Search for the cell housing the specified text and yield its (X, Y) center coordinate. 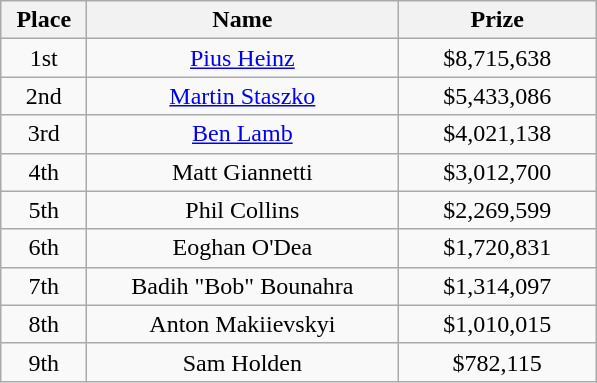
Anton Makiievskyi (242, 324)
Badih "Bob" Bounahra (242, 286)
7th (44, 286)
3rd (44, 134)
5th (44, 210)
Eoghan O'Dea (242, 248)
6th (44, 248)
Name (242, 20)
$2,269,599 (498, 210)
9th (44, 362)
2nd (44, 96)
$1,314,097 (498, 286)
Place (44, 20)
4th (44, 172)
Martin Staszko (242, 96)
Ben Lamb (242, 134)
Pius Heinz (242, 58)
1st (44, 58)
Prize (498, 20)
$1,010,015 (498, 324)
$782,115 (498, 362)
Sam Holden (242, 362)
Phil Collins (242, 210)
8th (44, 324)
$4,021,138 (498, 134)
$8,715,638 (498, 58)
$1,720,831 (498, 248)
$5,433,086 (498, 96)
Matt Giannetti (242, 172)
$3,012,700 (498, 172)
